Determine the [x, y] coordinate at the center of the cell enclosing the given text.  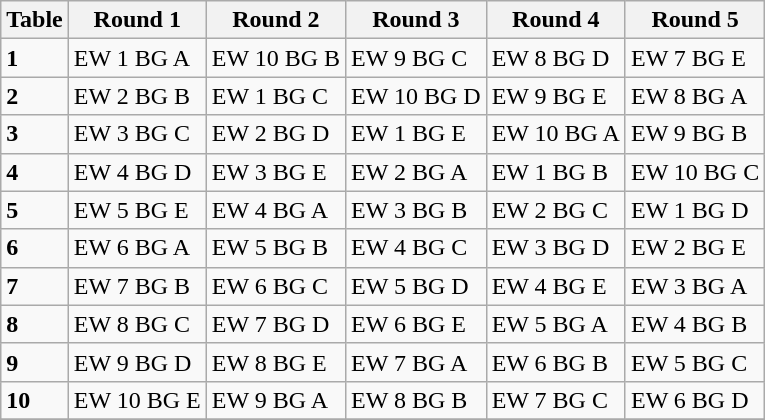
EW 8 BG D [556, 58]
10 [35, 400]
EW 3 BG D [556, 248]
EW 4 BG B [694, 324]
EW 9 BG B [694, 134]
EW 5 BG B [276, 248]
EW 1 BG A [137, 58]
1 [35, 58]
EW 9 BG C [416, 58]
EW 3 BG A [694, 286]
EW 6 BG A [137, 248]
Round 3 [416, 20]
Round 5 [694, 20]
EW 5 BG A [556, 324]
7 [35, 286]
EW 3 BG E [276, 172]
2 [35, 96]
Round 4 [556, 20]
5 [35, 210]
Round 2 [276, 20]
EW 4 BG A [276, 210]
EW 1 BG E [416, 134]
EW 10 BG D [416, 96]
EW 2 BG B [137, 96]
EW 10 BG C [694, 172]
EW 8 BG B [416, 400]
EW 1 BG B [556, 172]
EW 7 BG B [137, 286]
EW 2 BG C [556, 210]
3 [35, 134]
EW 2 BG E [694, 248]
EW 7 BG E [694, 58]
9 [35, 362]
8 [35, 324]
EW 4 BG C [416, 248]
EW 6 BG B [556, 362]
EW 5 BG D [416, 286]
EW 7 BG C [556, 400]
EW 5 BG C [694, 362]
EW 6 BG C [276, 286]
EW 6 BG D [694, 400]
EW 3 BG C [137, 134]
EW 1 BG C [276, 96]
EW 10 BG E [137, 400]
EW 6 BG E [416, 324]
EW 2 BG D [276, 134]
EW 7 BG D [276, 324]
EW 10 BG A [556, 134]
EW 8 BG E [276, 362]
EW 10 BG B [276, 58]
EW 9 BG E [556, 96]
EW 4 BG E [556, 286]
EW 8 BG C [137, 324]
EW 1 BG D [694, 210]
Round 1 [137, 20]
Table [35, 20]
6 [35, 248]
EW 9 BG D [137, 362]
EW 8 BG A [694, 96]
EW 2 BG A [416, 172]
EW 3 BG B [416, 210]
EW 4 BG D [137, 172]
EW 9 BG A [276, 400]
EW 7 BG A [416, 362]
EW 5 BG E [137, 210]
4 [35, 172]
